For the text-containing cell, return its midpoint in [x, y] coordinate format. 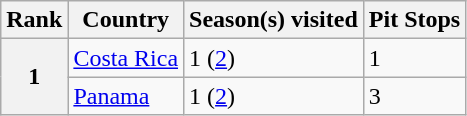
Season(s) visited [274, 20]
Pit Stops [414, 20]
Country [126, 20]
Costa Rica [126, 58]
3 [414, 96]
Panama [126, 96]
Rank [34, 20]
